Detect which cell encompasses the target text, then output its [X, Y] center coordinate. 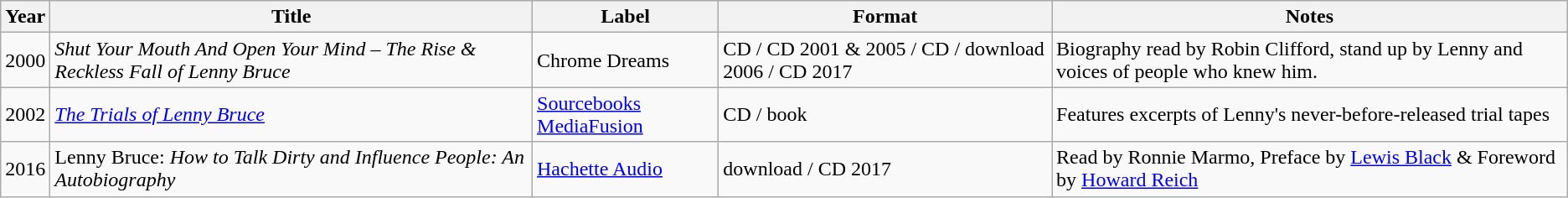
Title [291, 17]
Read by Ronnie Marmo, Preface by Lewis Black & Foreword by Howard Reich [1310, 169]
Chrome Dreams [626, 60]
download / CD 2017 [885, 169]
2000 [25, 60]
Notes [1310, 17]
Hachette Audio [626, 169]
Lenny Bruce: How to Talk Dirty and Influence People: An Autobiography [291, 169]
CD / CD 2001 & 2005 / CD / download 2006 / CD 2017 [885, 60]
2016 [25, 169]
Year [25, 17]
Features excerpts of Lenny's never-before-released trial tapes [1310, 114]
Format [885, 17]
2002 [25, 114]
The Trials of Lenny Bruce [291, 114]
Sourcebooks MediaFusion [626, 114]
Label [626, 17]
CD / book [885, 114]
Biography read by Robin Clifford, stand up by Lenny and voices of people who knew him. [1310, 60]
Shut Your Mouth And Open Your Mind – The Rise & Reckless Fall of Lenny Bruce [291, 60]
